Capture the cell that displays the provided text and extract its (X, Y) central coordinate. 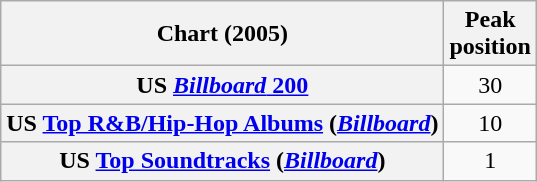
Peakposition (490, 34)
30 (490, 85)
10 (490, 123)
US Top Soundtracks (Billboard) (222, 161)
US Top R&B/Hip-Hop Albums (Billboard) (222, 123)
Chart (2005) (222, 34)
1 (490, 161)
US Billboard 200 (222, 85)
